Capture the cell that displays the provided text and extract its [X, Y] central coordinate. 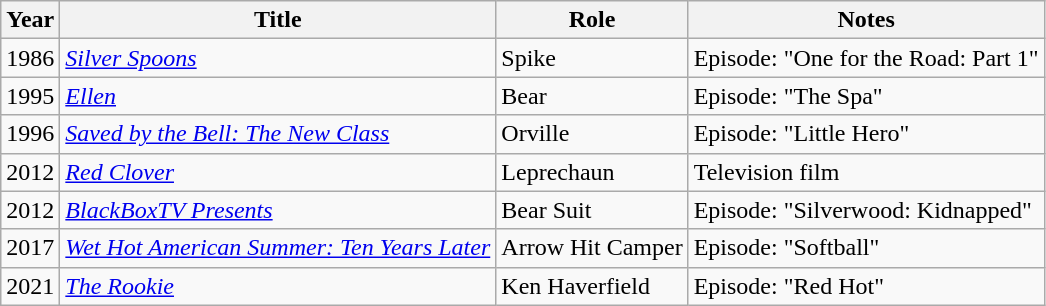
Ellen [278, 96]
Arrow Hit Camper [592, 248]
Episode: "Softball" [866, 248]
2017 [30, 248]
1996 [30, 134]
Saved by the Bell: The New Class [278, 134]
Role [592, 20]
Red Clover [278, 172]
Bear [592, 96]
Title [278, 20]
BlackBoxTV Presents [278, 210]
Episode: "One for the Road: Part 1" [866, 58]
Episode: "Little Hero" [866, 134]
Leprechaun [592, 172]
Bear Suit [592, 210]
Episode: "Red Hot" [866, 286]
2021 [30, 286]
Spike [592, 58]
1995 [30, 96]
Television film [866, 172]
Orville [592, 134]
Ken Haverfield [592, 286]
The Rookie [278, 286]
Episode: "The Spa" [866, 96]
Silver Spoons [278, 58]
Year [30, 20]
Wet Hot American Summer: Ten Years Later [278, 248]
1986 [30, 58]
Notes [866, 20]
Episode: "Silverwood: Kidnapped" [866, 210]
